Return the (X, Y) coordinate for the center point of the cell that contains the specified text.  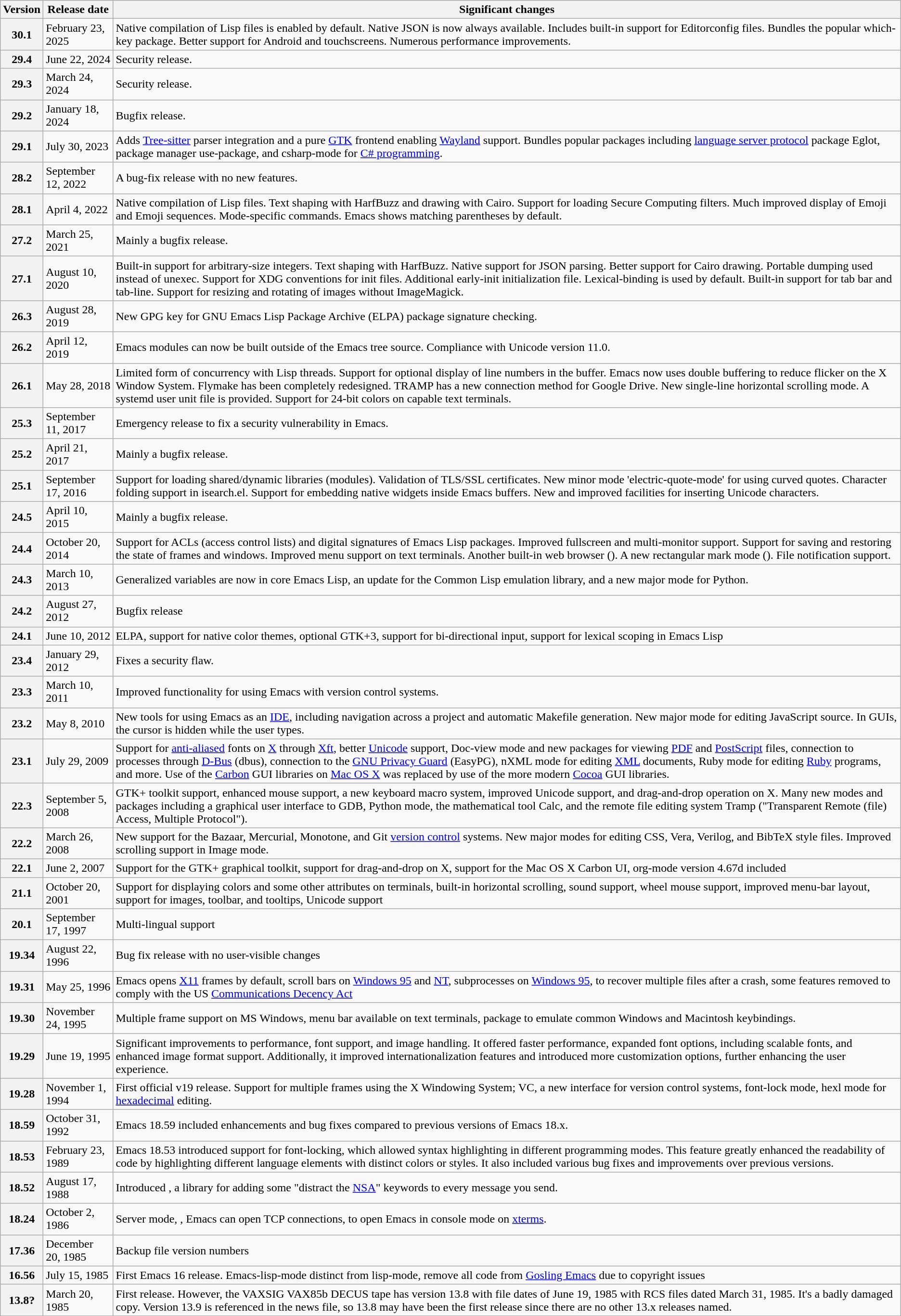
Version (22, 10)
Multiple frame support on MS Windows, menu bar available on text terminals, package to emulate common Windows and Macintosh keybindings. (507, 1019)
24.3 (22, 580)
28.1 (22, 209)
Server mode, , Emacs can open TCP connections, to open Emacs in console mode on xterms. (507, 1219)
May 28, 2018 (78, 385)
March 24, 2024 (78, 84)
August 10, 2020 (78, 278)
August 28, 2019 (78, 316)
27.2 (22, 241)
November 1, 1994 (78, 1094)
25.2 (22, 454)
26.2 (22, 348)
September 11, 2017 (78, 424)
19.34 (22, 956)
February 23, 1989 (78, 1156)
June 2, 2007 (78, 868)
January 29, 2012 (78, 660)
29.4 (22, 59)
26.3 (22, 316)
Improved functionality for using Emacs with version control systems. (507, 692)
19.31 (22, 987)
New GPG key for GNU Emacs Lisp Package Archive (ELPA) package signature checking. (507, 316)
21.1 (22, 892)
19.29 (22, 1056)
June 10, 2012 (78, 636)
23.3 (22, 692)
16.56 (22, 1275)
March 10, 2011 (78, 692)
24.1 (22, 636)
October 2, 1986 (78, 1219)
August 22, 1996 (78, 956)
April 4, 2022 (78, 209)
20.1 (22, 924)
Generalized variables are now in core Emacs Lisp, an update for the Common Lisp emulation library, and a new major mode for Python. (507, 580)
29.2 (22, 116)
29.1 (22, 146)
Support for the GTK+ graphical toolkit, support for drag-and-drop on X, support for the Mac OS X Carbon UI, org-mode version 4.67d included (507, 868)
June 19, 1995 (78, 1056)
Fixes a security flaw. (507, 660)
November 24, 1995 (78, 1019)
23.4 (22, 660)
19.30 (22, 1019)
March 10, 2013 (78, 580)
March 20, 1985 (78, 1300)
Emergency release to fix a security vulnerability in Emacs. (507, 424)
28.2 (22, 178)
April 21, 2017 (78, 454)
October 31, 1992 (78, 1125)
24.4 (22, 549)
July 15, 1985 (78, 1275)
September 17, 1997 (78, 924)
13.8? (22, 1300)
Emacs 18.59 included enhancements and bug fixes compared to previous versions of Emacs 18.x. (507, 1125)
27.1 (22, 278)
18.59 (22, 1125)
30.1 (22, 35)
March 25, 2021 (78, 241)
February 23, 2025 (78, 35)
January 18, 2024 (78, 116)
18.53 (22, 1156)
ELPA, support for native color themes, optional GTK+3, support for bi-directional input, support for lexical scoping in Emacs Lisp (507, 636)
Multi-lingual support (507, 924)
September 17, 2016 (78, 486)
October 20, 2014 (78, 549)
September 5, 2008 (78, 805)
October 20, 2001 (78, 892)
September 12, 2022 (78, 178)
Release date (78, 10)
22.2 (22, 843)
Emacs modules can now be built outside of the Emacs tree source. Compliance with Unicode version 11.0. (507, 348)
17.36 (22, 1251)
July 29, 2009 (78, 761)
25.3 (22, 424)
December 20, 1985 (78, 1251)
29.3 (22, 84)
Introduced , a library for adding some "distract the NSA" keywords to every message you send. (507, 1188)
25.1 (22, 486)
23.1 (22, 761)
22.3 (22, 805)
24.2 (22, 611)
May 25, 1996 (78, 987)
July 30, 2023 (78, 146)
June 22, 2024 (78, 59)
Bugfix release (507, 611)
19.28 (22, 1094)
April 12, 2019 (78, 348)
23.2 (22, 723)
August 27, 2012 (78, 611)
May 8, 2010 (78, 723)
April 10, 2015 (78, 517)
Backup file version numbers (507, 1251)
18.52 (22, 1188)
Bugfix release. (507, 116)
22.1 (22, 868)
First Emacs 16 release. Emacs-lisp-mode distinct from lisp-mode, remove all code from Gosling Emacs due to copyright issues (507, 1275)
Significant changes (507, 10)
March 26, 2008 (78, 843)
24.5 (22, 517)
August 17, 1988 (78, 1188)
18.24 (22, 1219)
A bug-fix release with no new features. (507, 178)
Bug fix release with no user-visible changes (507, 956)
26.1 (22, 385)
